Output the (X, Y) coordinate of the center of the cell containing the given text.  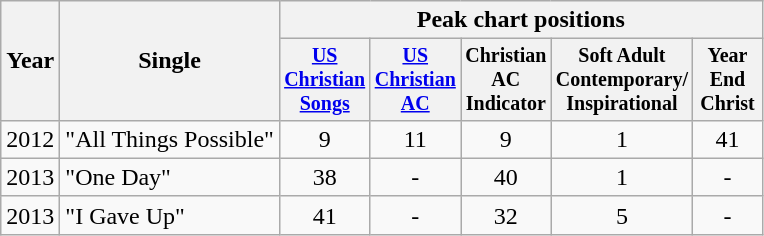
"One Day" (170, 177)
"I Gave Up" (170, 215)
40 (506, 177)
Year EndChrist (728, 80)
Christian AC Indicator (506, 80)
Year (30, 61)
Soft Adult Contemporary/Inspirational (622, 80)
US Christian Songs (324, 80)
11 (416, 139)
US Christian AC (416, 80)
Single (170, 61)
32 (506, 215)
"All Things Possible" (170, 139)
38 (324, 177)
2012 (30, 139)
5 (622, 215)
Peak chart positions (520, 20)
